Find where the given text appears and provide that cell's center as (X, Y) coordinate. 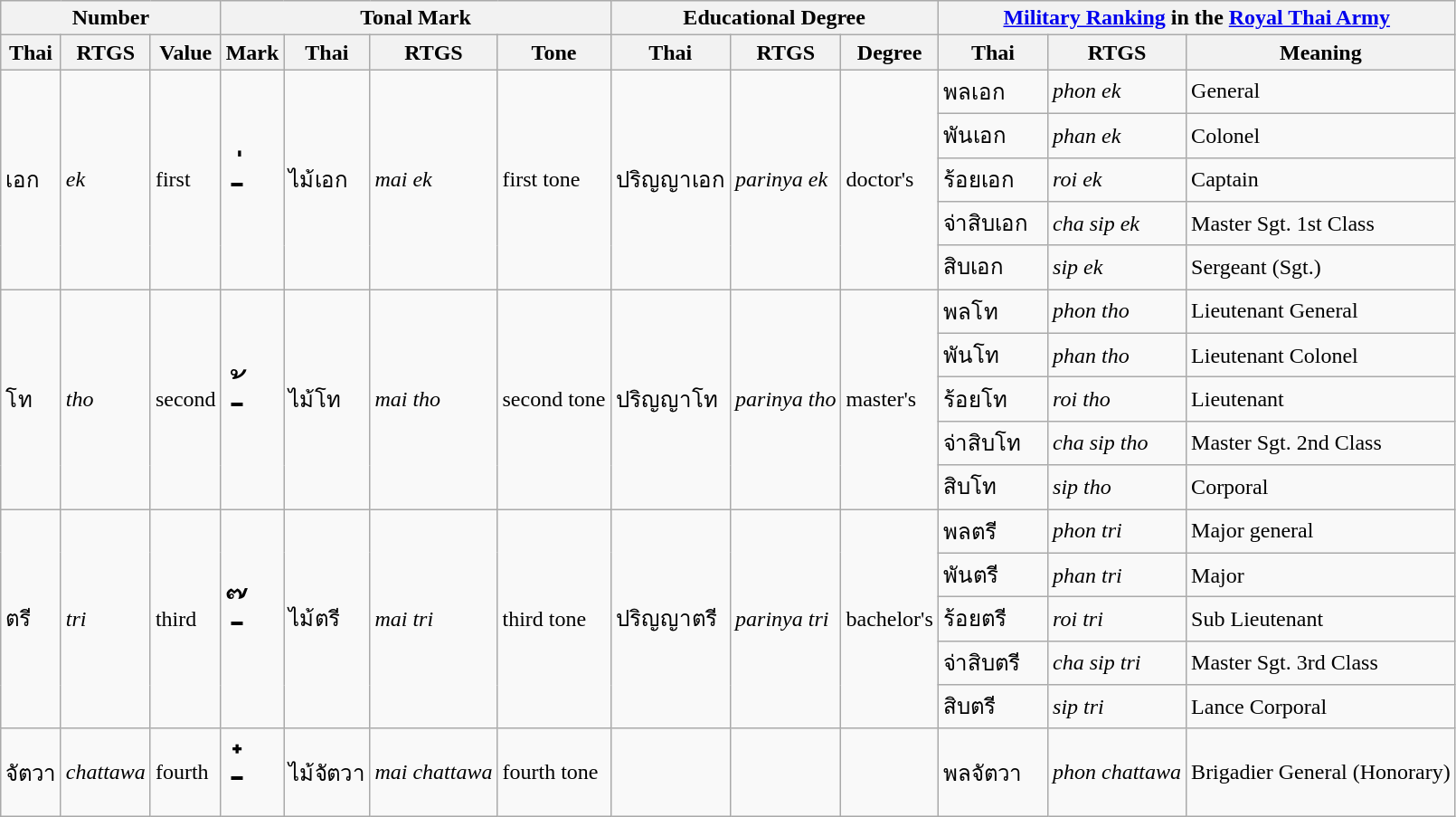
phon tri (1118, 530)
Sub Lieutenant (1321, 619)
first (185, 179)
สิบเอก (993, 268)
Master Sgt. 2nd Class (1321, 443)
roi tri (1118, 619)
สิบโท (993, 487)
ไม้จัตวา (327, 773)
parinya tho (786, 400)
พลโท (993, 311)
phan ek (1118, 136)
phon chattawa (1118, 773)
General (1321, 92)
Mark (252, 52)
ร้อยเอก (993, 179)
phon ek (1118, 92)
โท (31, 400)
จ่าสิบตรี (993, 662)
second (185, 400)
third tone (553, 619)
mai ek (434, 179)
ตรี (31, 619)
Sergeant (Sgt.) (1321, 268)
Value (185, 52)
ร้อยโท (993, 400)
ไม้ตรี (327, 619)
mai tho (434, 400)
Master Sgt. 1st Class (1321, 224)
-่ (252, 179)
mai tri (434, 619)
จ่าสิบโท (993, 443)
ไม้โท (327, 400)
cha sip tri (1118, 662)
ปริญญาเอก (671, 179)
-้ (252, 400)
mai chattawa (434, 773)
สิบตรี (993, 708)
พันตรี (993, 575)
Meaning (1321, 52)
master's (890, 400)
roi tho (1118, 400)
พลจัตวา (993, 773)
Corporal (1321, 487)
Lieutenant General (1321, 311)
จ่าสิบเอก (993, 224)
sip tri (1118, 708)
จัตวา (31, 773)
first tone (553, 179)
Tone (553, 52)
tri (105, 619)
Major general (1321, 530)
Colonel (1321, 136)
third (185, 619)
Lance Corporal (1321, 708)
parinya tri (786, 619)
phan tho (1118, 355)
Lieutenant (1321, 400)
Number (110, 18)
bachelor's (890, 619)
พลตรี (993, 530)
พันเอก (993, 136)
Captain (1321, 179)
fourth (185, 773)
ek (105, 179)
Military Ranking in the Royal Thai Army (1196, 18)
Major (1321, 575)
cha sip ek (1118, 224)
second tone (553, 400)
พลเอก (993, 92)
doctor's (890, 179)
ปริญญาโท (671, 400)
roi ek (1118, 179)
Tonal Mark (416, 18)
chattawa (105, 773)
Master Sgt. 3rd Class (1321, 662)
Educational Degree (774, 18)
cha sip tho (1118, 443)
parinya ek (786, 179)
phon tho (1118, 311)
ปริญญาตรี (671, 619)
-๋ (252, 773)
-๊ (252, 619)
เอก (31, 179)
phan tri (1118, 575)
ร้อยตรี (993, 619)
Brigadier General (Honorary) (1321, 773)
Lieutenant Colonel (1321, 355)
sip tho (1118, 487)
tho (105, 400)
ไม้เอก (327, 179)
Degree (890, 52)
พันโท (993, 355)
sip ek (1118, 268)
fourth tone (553, 773)
